Provide the (x, y) coordinate of the cell's center where the given text is located.  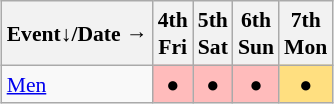
6thSun (256, 33)
4thFri (173, 33)
7thMon (306, 33)
Men (78, 84)
5thSat (213, 33)
Event↓/Date → (78, 33)
